Search for the cell housing the specified text and yield its (x, y) center coordinate. 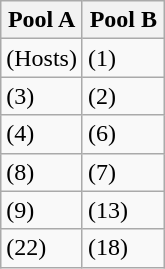
(18) (123, 248)
(8) (42, 172)
(Hosts) (42, 58)
(9) (42, 210)
(3) (42, 96)
Pool B (123, 20)
Pool A (42, 20)
(6) (123, 134)
(7) (123, 172)
(2) (123, 96)
(13) (123, 210)
(22) (42, 248)
(1) (123, 58)
(4) (42, 134)
